Find where the given text appears and provide that cell's center as [X, Y] coordinate. 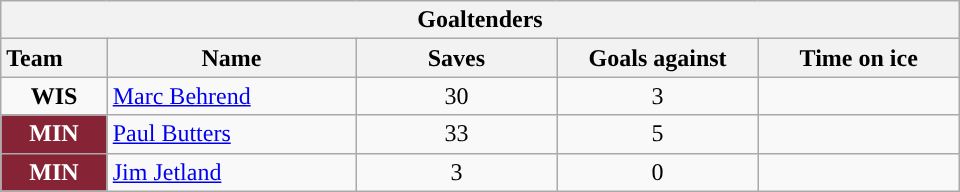
5 [658, 134]
Name [232, 58]
Time on ice [858, 58]
Goals against [658, 58]
WIS [54, 96]
Marc Behrend [232, 96]
Goaltenders [480, 20]
Jim Jetland [232, 172]
Team [54, 58]
33 [456, 134]
30 [456, 96]
Paul Butters [232, 134]
0 [658, 172]
Saves [456, 58]
